Scan for the cell matching the given text and deliver its [X, Y] coordinate at center. 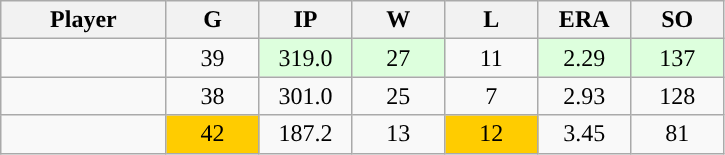
13 [398, 134]
Player [84, 20]
128 [678, 96]
2.29 [584, 58]
IP [306, 20]
42 [212, 134]
2.93 [584, 96]
L [492, 20]
ERA [584, 20]
301.0 [306, 96]
39 [212, 58]
27 [398, 58]
W [398, 20]
SO [678, 20]
3.45 [584, 134]
7 [492, 96]
G [212, 20]
137 [678, 58]
25 [398, 96]
38 [212, 96]
319.0 [306, 58]
81 [678, 134]
11 [492, 58]
12 [492, 134]
187.2 [306, 134]
